Output the [x, y] coordinate of the center of the cell containing the given text.  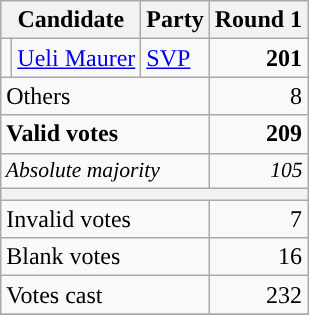
105 [258, 171]
Blank votes [105, 257]
Votes cast [105, 295]
Valid votes [105, 134]
232 [258, 295]
Party [175, 20]
Round 1 [258, 20]
8 [258, 96]
Ueli Maurer [76, 58]
Others [105, 96]
Candidate [71, 20]
7 [258, 219]
SVP [175, 58]
Invalid votes [105, 219]
201 [258, 58]
Absolute majority [105, 171]
209 [258, 134]
16 [258, 257]
